Output the [x, y] coordinate of the center of the cell containing the given text.  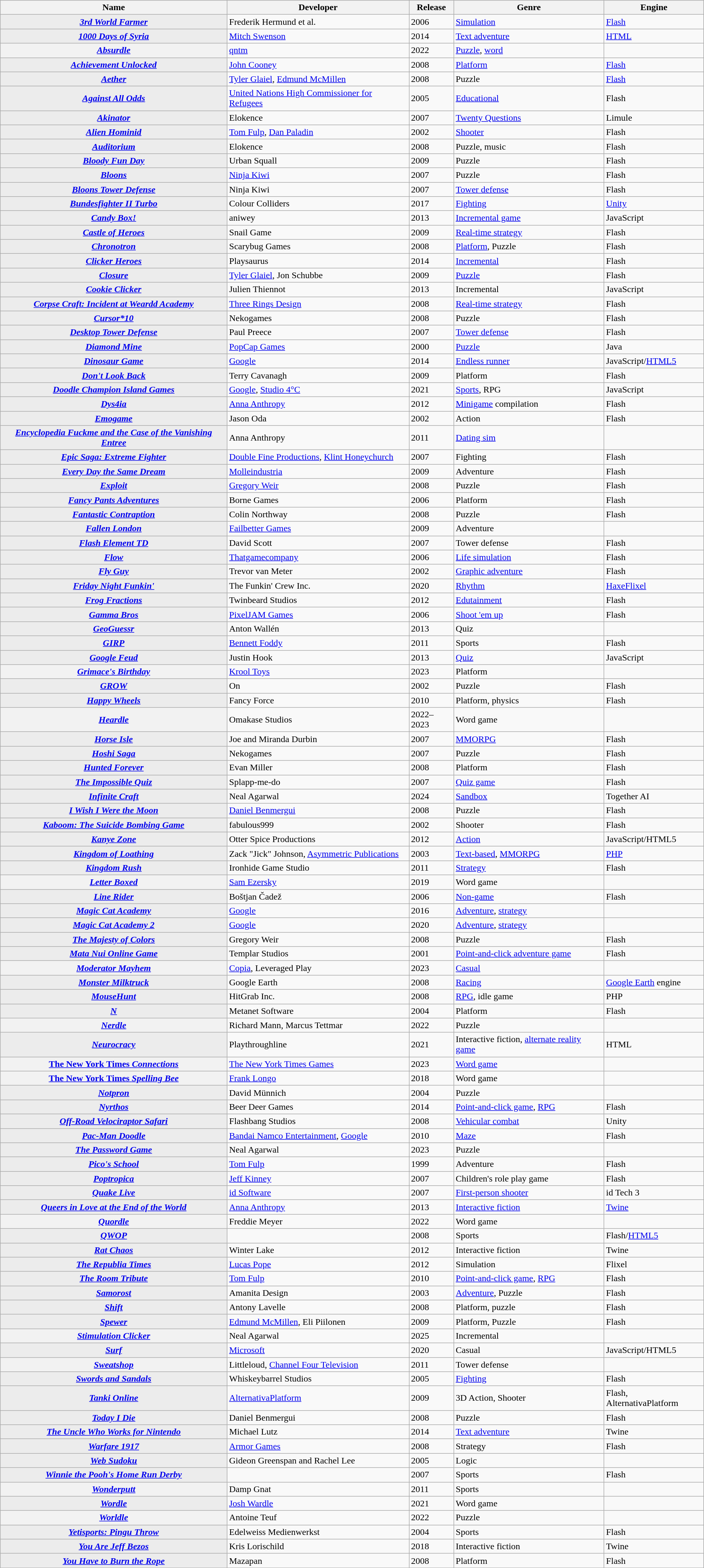
Samorost [114, 1293]
Quake Live [114, 1193]
Life simulation [529, 557]
Genre [529, 8]
Warfare 1917 [114, 1446]
3D Action, Shooter [529, 1398]
Fantastic Contraption [114, 514]
Trevor van Meter [318, 571]
Kaboom: The Suicide Bombing Game [114, 825]
The New York Times Spelling Bee [114, 1078]
Google Earth [318, 982]
Friday Night Funkin' [114, 586]
Off-Road Velociraptor Safari [114, 1121]
Chronotron [114, 247]
Don't Look Back [114, 375]
Rat Chaos [114, 1250]
The Room Tribute [114, 1279]
GeoGuessr [114, 629]
Spewer [114, 1321]
Maze [529, 1136]
Bennett Foddy [318, 643]
MMORPG [529, 739]
Mazapan [318, 1560]
Encyclopedia Fuckme and the Case of the Vanishing Entree [114, 438]
Flashbang Studios [318, 1121]
Absurdle [114, 50]
Scarybug Games [318, 247]
Emogame [114, 418]
Pac-Man Doodle [114, 1136]
Quordle [114, 1221]
Ironhide Game Studio [318, 868]
Dating sim [529, 438]
Rhythm [529, 586]
Evan Miller [318, 768]
I Wish I Were the Moon [114, 811]
Playthroughline [318, 1044]
Shift [114, 1307]
Jeff Kinney [318, 1179]
Omakase Studios [318, 720]
Richard Mann, Marcus Tettmar [318, 1025]
Tanki Online [114, 1398]
Interactive fiction, alternate reality game [529, 1044]
Diamond Mine [114, 347]
Flow [114, 557]
The Impossible Quiz [114, 782]
Google Feud [114, 657]
id Tech 3 [654, 1193]
Tom Fulp, Dan Paladin [318, 132]
Incremental game [529, 218]
Magic Cat Academy 2 [114, 925]
Platform, physics [529, 700]
Paul Preece [318, 332]
Boštjan Čadež [318, 897]
Anton Wallén [318, 629]
MouseHunt [114, 997]
Achievement Unlocked [114, 65]
Infinite Craft [114, 796]
Magic Cat Academy [114, 911]
2017 [432, 204]
You Are Jeff Bezos [114, 1546]
Fancy Force [318, 700]
Racing [529, 982]
2001 [432, 954]
Amanita Design [318, 1293]
The Password Game [114, 1150]
Clicker Heroes [114, 261]
Sandbox [529, 796]
aniwey [318, 218]
Cookie Clicker [114, 289]
Molleindustria [318, 471]
Dinosaur Game [114, 361]
Doodle Champion Island Games [114, 389]
Poptropica [114, 1179]
The Majesty of Colors [114, 939]
Adventure, Puzzle [529, 1293]
John Cooney [318, 65]
Today I Die [114, 1418]
The Uncle Who Works for Nintendo [114, 1432]
Wordle [114, 1503]
id Software [318, 1193]
The Republia Times [114, 1264]
Point-and-click adventure game [529, 954]
Wonderputt [114, 1489]
Exploit [114, 486]
Limule [654, 118]
2022–2023 [432, 720]
David Scott [318, 543]
Gamma Bros [114, 614]
Desktop Tower Defense [114, 332]
Krool Toys [318, 672]
Nyrthos [114, 1107]
Cursor*10 [114, 318]
You Have to Burn the Rope [114, 1560]
Grimace's Birthday [114, 672]
HitGrab Inc. [318, 997]
Damp Gnat [318, 1489]
2019 [432, 882]
Worldle [114, 1518]
Endless runner [529, 361]
Flash Element TD [114, 543]
Engine [654, 8]
Happy Wheels [114, 700]
Pico's School [114, 1164]
Google, Studio 4°C [318, 389]
Kingdom of Loathing [114, 853]
Michael Lutz [318, 1432]
Metanet Software [318, 1011]
PixelJAM Games [318, 614]
The New York Times Connections [114, 1064]
Together AI [654, 796]
2024 [432, 796]
Children's role play game [529, 1179]
Flash/HTML5 [654, 1236]
Bloons Tower Defense [114, 189]
Gideon Greenspan and Rachel Lee [318, 1460]
Fly Guy [114, 571]
Lucas Pope [318, 1264]
Winnie the Pooh's Home Run Derby [114, 1475]
Snail Game [318, 232]
Splapp-me-do [318, 782]
Sweatshop [114, 1364]
Flixel [654, 1264]
Stimulation Clicker [114, 1336]
Web Sudoku [114, 1460]
Flash, AlternativaPlatform [654, 1398]
Against All Odds [114, 98]
Beer Deer Games [318, 1107]
Vehicular combat [529, 1121]
Yetisports: Pingu Throw [114, 1532]
Line Rider [114, 897]
Playsaurus [318, 261]
GROW [114, 686]
Akinator [114, 118]
QWOP [114, 1236]
HaxeFlixel [654, 586]
Mitch Swenson [318, 36]
Minigame compilation [529, 404]
Monster Milktruck [114, 982]
Moderator Mayhem [114, 968]
2025 [432, 1336]
Java [654, 347]
Text-based, MMORPG [529, 853]
Colour Colliders [318, 204]
Developer [318, 8]
Bundesfighter II Turbo [114, 204]
Whiskeybarrel Studios [318, 1379]
RPG, idle game [529, 997]
1000 Days of Syria [114, 36]
Twenty Questions [529, 118]
Borne Games [318, 500]
Kingdom Rush [114, 868]
Notpron [114, 1092]
Fallen London [114, 529]
Frank Longo [318, 1078]
Bloody Fun Day [114, 161]
Release [432, 8]
Antoine Teuf [318, 1518]
Name [114, 8]
Nerdle [114, 1025]
Bloons [114, 175]
Surf [114, 1350]
Edutainment [529, 600]
Three Rings Design [318, 304]
N [114, 1011]
Letter Boxed [114, 882]
Shoot 'em up [529, 614]
Colin Northway [318, 514]
3rd World Farmer [114, 22]
Otter Spice Productions [318, 839]
Jason Oda [318, 418]
Antony Lavelle [318, 1307]
Thatgamecompany [318, 557]
Kanye Zone [114, 839]
Epic Saga: Extreme Fighter [114, 457]
The Funkin' Crew Inc. [318, 586]
Castle of Heroes [114, 232]
Closure [114, 275]
Josh Wardle [318, 1503]
Tyler Glaiel, Jon Schubbe [318, 275]
Mata Nui Online Game [114, 954]
Platform, puzzle [529, 1307]
Justin Hook [318, 657]
On [318, 686]
Julien Thiennot [318, 289]
Auditorium [114, 146]
Frederik Hermund et al. [318, 22]
Corpse Craft: Incident at Weardd Academy [114, 304]
Queers in Love at the End of the World [114, 1207]
Tyler Glaiel, Edmund McMillen [318, 79]
Frog Fractions [114, 600]
Every Day the Same Dream [114, 471]
Edmund McMillen, Eli Piilonen [318, 1321]
Terry Cavanagh [318, 375]
Quiz game [529, 782]
Winter Lake [318, 1250]
GIRP [114, 643]
Horse Isle [114, 739]
Urban Squall [318, 161]
Zack "Jick" Johnson, Asymmetric Publications [318, 853]
Littleloud, Channel Four Television [318, 1364]
Double Fine Productions, Klint Honeychurch [318, 457]
Swords and Sandals [114, 1379]
Dys4ia [114, 404]
Sam Ezersky [318, 882]
Joe and Miranda Durbin [318, 739]
Copia, Leveraged Play [318, 968]
Hunted Forever [114, 768]
Templar Studios [318, 954]
fabulous999 [318, 825]
Fancy Pants Adventures [114, 500]
Graphic adventure [529, 571]
2016 [432, 911]
Candy Box! [114, 218]
Aether [114, 79]
Alien Hominid [114, 132]
Logic [529, 1460]
Twinbeard Studios [318, 600]
Google Earth engine [654, 982]
Heardle [114, 720]
Bandai Namco Entertainment, Google [318, 1136]
Edelweiss Medienwerkst [318, 1532]
Puzzle, music [529, 146]
Hoshi Saga [114, 753]
PopCap Games [318, 347]
Puzzle, word [529, 50]
Armor Games [318, 1446]
Non-game [529, 897]
Sports, RPG [529, 389]
David Münnich [318, 1092]
qntm [318, 50]
Failbetter Games [318, 529]
AlternativaPlatform [318, 1398]
Educational [529, 98]
Freddie Meyer [318, 1221]
The New York Times Games [318, 1064]
Kris Lorischild [318, 1546]
United Nations High Commissioner for Refugees [318, 98]
2000 [432, 347]
First-person shooter [529, 1193]
1999 [432, 1164]
Neurocracy [114, 1044]
Microsoft [318, 1350]
